Determine the (X, Y) coordinate at the center of the cell enclosing the given text.  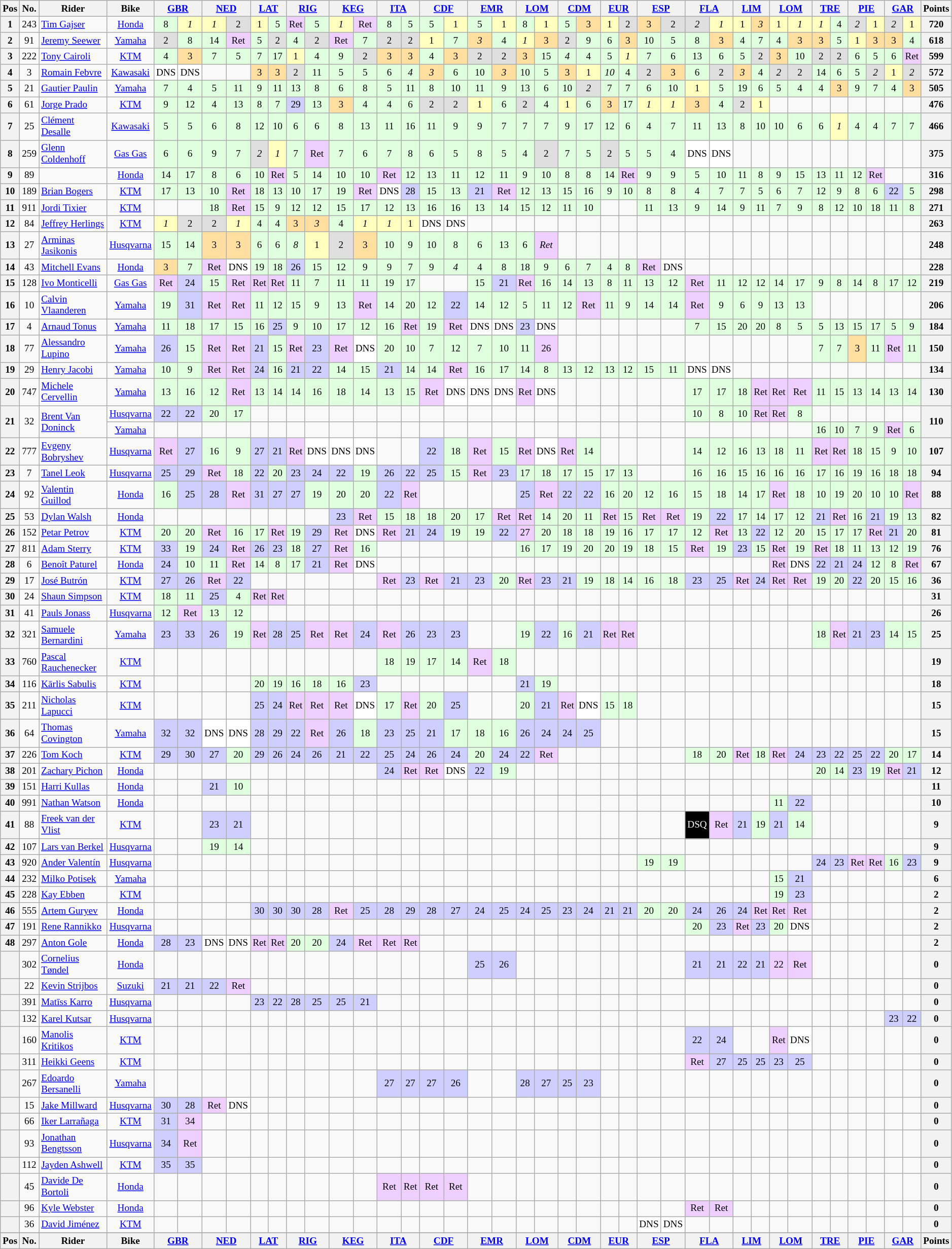
259 (29, 154)
Kevin Strijbos (73, 986)
66 (29, 1122)
Tanel Leok (73, 473)
747 (29, 392)
Rene Rannikko (73, 927)
89 (29, 175)
232 (29, 879)
Henry Jacobi (73, 370)
248 (936, 245)
Nathan Watson (73, 803)
Suzuki (130, 986)
Tom Koch (73, 755)
Dylan Walsh (73, 517)
Adam Sterry (73, 549)
476 (936, 104)
Ander Valentín (73, 863)
298 (936, 192)
38 (10, 771)
Manolis Kritikos (73, 1040)
267 (29, 1084)
128 (29, 283)
44 (10, 879)
Arminas Jasikonis (73, 245)
37 (10, 755)
184 (936, 327)
Milko Potisek (73, 879)
Pauls Jonass (73, 613)
91 (29, 41)
92 (29, 495)
Matīss Karro (73, 1003)
Jordi Tixier (73, 208)
Alessandro Lupino (73, 348)
Brent Van Doninck (73, 422)
Freek van der Vlist (73, 825)
375 (936, 154)
271 (936, 208)
618 (936, 41)
Jake Millward (73, 1105)
297 (29, 943)
116 (29, 684)
243 (29, 24)
226 (29, 755)
Jeremy Seewer (73, 41)
321 (29, 635)
Iker Larrañaga (73, 1122)
Mitchell Evans (73, 267)
811 (29, 549)
61 (29, 104)
Glenn Coldenhoff (73, 154)
150 (936, 348)
Calvin Vlaanderen (73, 305)
40 (10, 803)
Benoît Paturel (73, 565)
Lars van Berkel (73, 847)
53 (29, 517)
84 (29, 224)
Edoardo Bersanelli (73, 1084)
64 (29, 733)
Kārlis Sabulis (73, 684)
991 (29, 803)
Jonathan Bengtsson (73, 1143)
112 (29, 1165)
160 (29, 1040)
Zachary Pichon (73, 771)
96 (29, 1208)
130 (936, 392)
Pascal Rauchenecker (73, 662)
134 (936, 370)
911 (29, 208)
777 (29, 451)
DSQ (697, 825)
Petar Petrov (73, 533)
132 (29, 1018)
Harri Kullas (73, 787)
Valentin Guillod (73, 495)
Evgeny Bobryshev (73, 451)
46 (10, 911)
Cornelius Tøndel (73, 965)
77 (29, 348)
599 (936, 56)
Artem Guryev (73, 911)
720 (936, 24)
Tony Cairoli (73, 56)
Anton Gole (73, 943)
Karel Kutsar (73, 1018)
Ivo Monticelli (73, 283)
Jorge Prado (73, 104)
391 (29, 1003)
555 (29, 911)
572 (936, 73)
760 (29, 662)
189 (29, 192)
211 (29, 706)
201 (29, 771)
47 (10, 927)
191 (29, 927)
67 (936, 565)
Tim Gajser (73, 24)
Jeffrey Herlings (73, 224)
Heikki Geens (73, 1062)
82 (936, 517)
302 (29, 965)
222 (29, 56)
Jayden Ashwell (73, 1165)
316 (936, 175)
466 (936, 126)
48 (10, 943)
Kyle Webster (73, 1208)
206 (936, 305)
Brian Bogers (73, 192)
93 (29, 1143)
219 (936, 283)
152 (29, 533)
Gautier Paulin (73, 89)
505 (936, 89)
920 (29, 863)
42 (10, 847)
81 (936, 533)
76 (936, 549)
David Jiménez (73, 1225)
151 (29, 787)
94 (936, 473)
Romain Febvre (73, 73)
Davide De Bortoli (73, 1187)
Nicholas Lapucci (73, 706)
39 (10, 787)
311 (29, 1062)
Clément Desalle (73, 126)
Thomas Covington (73, 733)
Michele Cervellin (73, 392)
José Butrón (73, 581)
Shaun Simpson (73, 597)
110 (936, 422)
Kay Ebben (73, 895)
Arnaud Tonus (73, 327)
263 (936, 224)
Samuele Bernardini (73, 635)
